Return the (x, y) coordinate for the center point of the cell that contains the specified text.  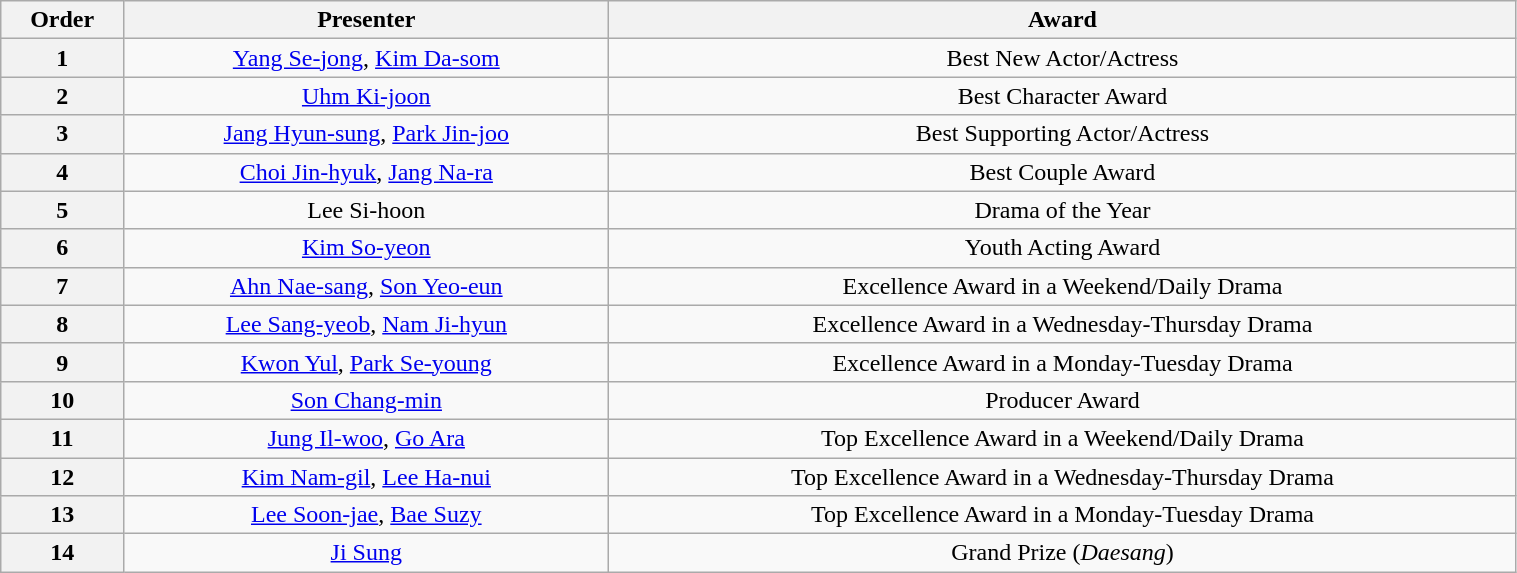
Excellence Award in a Weekend/Daily Drama (1062, 286)
14 (62, 553)
Kim Nam-gil, Lee Ha-nui (366, 477)
Yang Se-jong, Kim Da-som (366, 58)
Choi Jin-hyuk, Jang Na-ra (366, 172)
Drama of the Year (1062, 210)
Top Excellence Award in a Monday-Tuesday Drama (1062, 515)
Grand Prize (Daesang) (1062, 553)
7 (62, 286)
Lee Soon-jae, Bae Suzy (366, 515)
Order (62, 20)
3 (62, 134)
Youth Acting Award (1062, 248)
8 (62, 324)
Top Excellence Award in a Wednesday-Thursday Drama (1062, 477)
Lee Sang-yeob, Nam Ji-hyun (366, 324)
Lee Si-hoon (366, 210)
Son Chang-min (366, 400)
Award (1062, 20)
13 (62, 515)
4 (62, 172)
Uhm Ki-joon (366, 96)
6 (62, 248)
Top Excellence Award in a Weekend/Daily Drama (1062, 438)
11 (62, 438)
Best New Actor/Actress (1062, 58)
10 (62, 400)
1 (62, 58)
12 (62, 477)
Kwon Yul, Park Se-young (366, 362)
5 (62, 210)
Best Character Award (1062, 96)
Ji Sung (366, 553)
Best Supporting Actor/Actress (1062, 134)
Ahn Nae-sang, Son Yeo-eun (366, 286)
9 (62, 362)
2 (62, 96)
Jang Hyun-sung, Park Jin-joo (366, 134)
Producer Award (1062, 400)
Kim So-yeon (366, 248)
Excellence Award in a Monday-Tuesday Drama (1062, 362)
Presenter (366, 20)
Best Couple Award (1062, 172)
Excellence Award in a Wednesday-Thursday Drama (1062, 324)
Jung Il-woo, Go Ara (366, 438)
